Determine the [X, Y] coordinate at the center of the cell enclosing the given text.  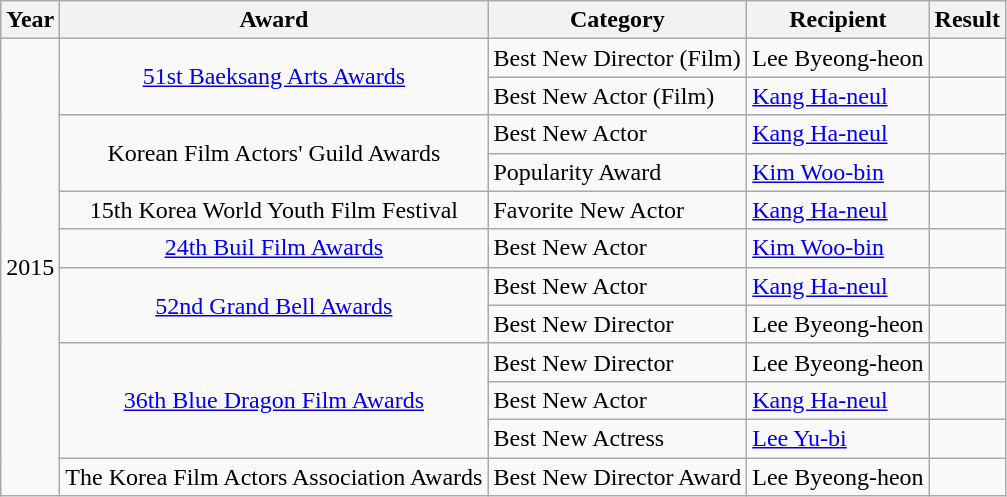
Best New Actress [618, 438]
Popularity Award [618, 172]
Favorite New Actor [618, 210]
Category [618, 20]
Award [274, 20]
52nd Grand Bell Awards [274, 305]
Korean Film Actors' Guild Awards [274, 153]
Recipient [838, 20]
51st Baeksang Arts Awards [274, 77]
Best New Director (Film) [618, 58]
2015 [30, 268]
15th Korea World Youth Film Festival [274, 210]
Result [967, 20]
36th Blue Dragon Film Awards [274, 400]
Lee Yu-bi [838, 438]
Best New Director Award [618, 477]
Year [30, 20]
The Korea Film Actors Association Awards [274, 477]
24th Buil Film Awards [274, 248]
Best New Actor (Film) [618, 96]
